Capture the cell that displays the provided text and extract its (X, Y) central coordinate. 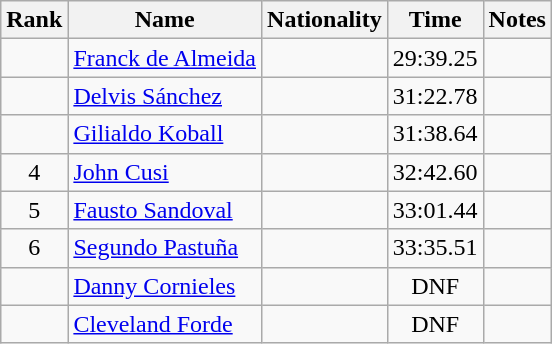
Franck de Almeida (165, 58)
Danny Cornieles (165, 286)
32:42.60 (435, 172)
John Cusi (165, 172)
Rank (34, 20)
Delvis Sánchez (165, 96)
33:35.51 (435, 248)
Time (435, 20)
6 (34, 248)
Segundo Pastuña (165, 248)
Gilialdo Koball (165, 134)
Nationality (325, 20)
Cleveland Forde (165, 324)
29:39.25 (435, 58)
31:22.78 (435, 96)
Notes (517, 20)
31:38.64 (435, 134)
33:01.44 (435, 210)
5 (34, 210)
Fausto Sandoval (165, 210)
Name (165, 20)
4 (34, 172)
